Detect which cell encompasses the target text, then output its [X, Y] center coordinate. 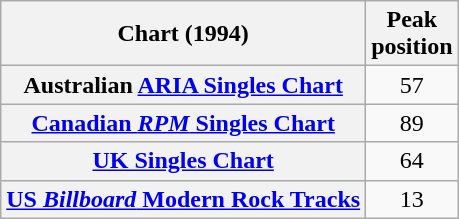
13 [412, 199]
Peak position [412, 34]
UK Singles Chart [184, 161]
64 [412, 161]
Chart (1994) [184, 34]
Canadian RPM Singles Chart [184, 123]
89 [412, 123]
57 [412, 85]
US Billboard Modern Rock Tracks [184, 199]
Australian ARIA Singles Chart [184, 85]
